Scan for the cell matching the given text and deliver its [x, y] coordinate at center. 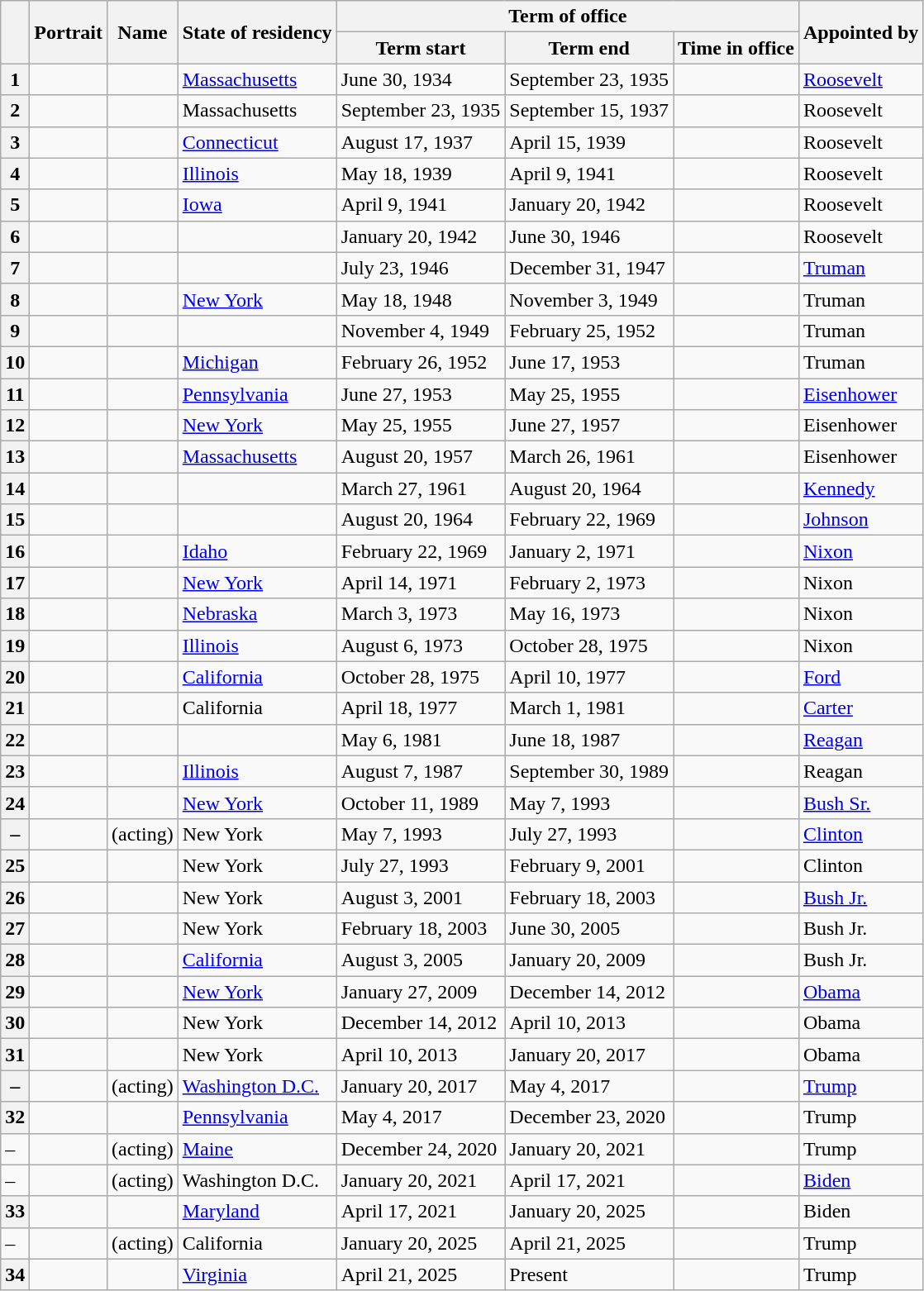
May 18, 1939 [421, 174]
20 [15, 677]
June 30, 2005 [589, 929]
August 3, 2001 [421, 897]
16 [15, 551]
June 17, 1953 [589, 362]
Carter [860, 708]
January 27, 2009 [421, 992]
24 [15, 803]
Name [142, 32]
15 [15, 520]
August 20, 1957 [421, 457]
Maine [257, 1149]
10 [15, 362]
June 27, 1957 [589, 426]
Ford [860, 677]
Idaho [257, 551]
May 16, 1973 [589, 614]
18 [15, 614]
28 [15, 960]
Appointed by [860, 32]
Time in office [736, 48]
June 30, 1946 [589, 236]
3 [15, 142]
Portrait [69, 32]
Present [589, 1274]
November 3, 1949 [589, 299]
January 20, 2009 [589, 960]
March 27, 1961 [421, 488]
February 9, 2001 [589, 865]
Michigan [257, 362]
March 3, 1973 [421, 614]
Connecticut [257, 142]
13 [15, 457]
April 18, 1977 [421, 708]
October 11, 1989 [421, 803]
27 [15, 929]
1 [15, 79]
5 [15, 205]
23 [15, 771]
February 25, 1952 [589, 331]
29 [15, 992]
Iowa [257, 205]
Virginia [257, 1274]
State of residency [257, 32]
17 [15, 583]
May 18, 1948 [421, 299]
Kennedy [860, 488]
Term of office [567, 17]
Bush Sr. [860, 803]
June 27, 1953 [421, 394]
14 [15, 488]
Maryland [257, 1212]
February 2, 1973 [589, 583]
25 [15, 865]
34 [15, 1274]
30 [15, 1023]
September 30, 1989 [589, 771]
7 [15, 268]
Johnson [860, 520]
September 15, 1937 [589, 111]
November 4, 1949 [421, 331]
April 10, 1977 [589, 677]
11 [15, 394]
June 18, 1987 [589, 740]
August 7, 1987 [421, 771]
December 24, 2020 [421, 1149]
33 [15, 1212]
Nebraska [257, 614]
January 2, 1971 [589, 551]
February 26, 1952 [421, 362]
8 [15, 299]
4 [15, 174]
9 [15, 331]
August 3, 2005 [421, 960]
2 [15, 111]
August 6, 1973 [421, 645]
December 23, 2020 [589, 1117]
March 1, 1981 [589, 708]
31 [15, 1055]
August 17, 1937 [421, 142]
April 14, 1971 [421, 583]
March 26, 1961 [589, 457]
22 [15, 740]
26 [15, 897]
19 [15, 645]
April 15, 1939 [589, 142]
December 31, 1947 [589, 268]
Term start [421, 48]
June 30, 1934 [421, 79]
21 [15, 708]
July 23, 1946 [421, 268]
32 [15, 1117]
6 [15, 236]
Term end [589, 48]
12 [15, 426]
May 6, 1981 [421, 740]
